Provide the [x, y] coordinate of the cell's center where the given text is located.  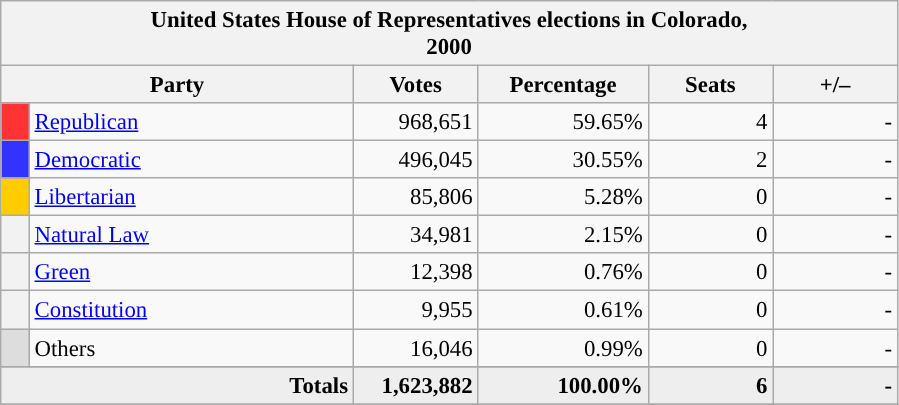
5.28% [563, 197]
59.65% [563, 122]
United States House of Representatives elections in Colorado,2000 [450, 34]
Constitution [191, 310]
30.55% [563, 160]
2 [710, 160]
12,398 [416, 273]
Votes [416, 85]
16,046 [416, 348]
85,806 [416, 197]
Percentage [563, 85]
4 [710, 122]
Totals [178, 385]
Natural Law [191, 235]
968,651 [416, 122]
496,045 [416, 160]
6 [710, 385]
2.15% [563, 235]
Others [191, 348]
0.61% [563, 310]
1,623,882 [416, 385]
Seats [710, 85]
9,955 [416, 310]
Green [191, 273]
34,981 [416, 235]
Republican [191, 122]
Democratic [191, 160]
+/– [836, 85]
100.00% [563, 385]
Party [178, 85]
Libertarian [191, 197]
0.76% [563, 273]
0.99% [563, 348]
